Search for the cell housing the specified text and yield its [x, y] center coordinate. 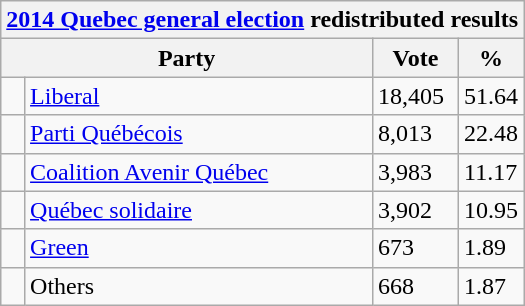
18,405 [415, 96]
673 [415, 248]
Green [199, 248]
10.95 [490, 210]
1.87 [490, 286]
2014 Quebec general election redistributed results [262, 20]
11.17 [490, 172]
1.89 [490, 248]
Québec solidaire [199, 210]
51.64 [490, 96]
Liberal [199, 96]
668 [415, 286]
Others [199, 286]
8,013 [415, 134]
Parti Québécois [199, 134]
3,983 [415, 172]
3,902 [415, 210]
Party [187, 58]
Coalition Avenir Québec [199, 172]
Vote [415, 58]
22.48 [490, 134]
% [490, 58]
